Output the [X, Y] coordinate of the center of the cell containing the given text.  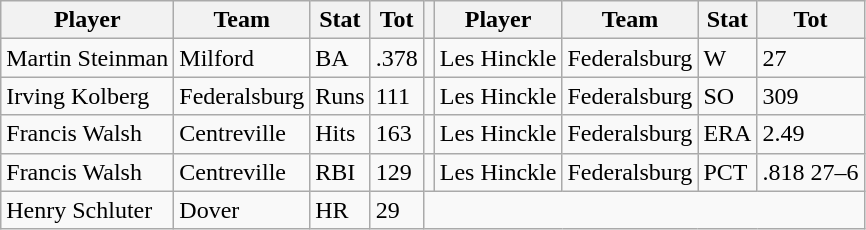
RBI [340, 172]
Martin Steinman [88, 58]
BA [340, 58]
W [728, 58]
309 [810, 96]
27 [810, 58]
PCT [728, 172]
129 [396, 172]
Irving Kolberg [88, 96]
SO [728, 96]
Runs [340, 96]
ERA [728, 134]
HR [340, 210]
29 [396, 210]
Henry Schluter [88, 210]
111 [396, 96]
Hits [340, 134]
2.49 [810, 134]
Milford [242, 58]
.378 [396, 58]
Dover [242, 210]
163 [396, 134]
.818 27–6 [810, 172]
